Detect which cell encompasses the target text, then output its [X, Y] center coordinate. 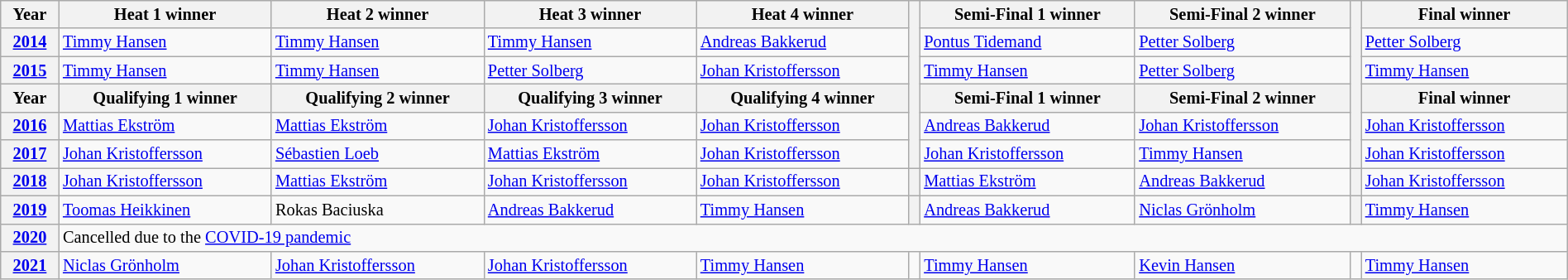
2021 [30, 265]
Heat 4 winner [802, 14]
Heat 2 winner [377, 14]
Cancelled due to the COVID-19 pandemic [813, 238]
2018 [30, 181]
2015 [30, 70]
Qualifying 1 winner [165, 98]
Heat 1 winner [165, 14]
Qualifying 2 winner [377, 98]
2020 [30, 238]
Toomas Heikkinen [165, 210]
2019 [30, 210]
Qualifying 3 winner [590, 98]
2014 [30, 42]
2016 [30, 126]
Qualifying 4 winner [802, 98]
Kevin Hansen [1242, 265]
Rokas Baciuska [377, 210]
Pontus Tidemand [1027, 42]
Heat 3 winner [590, 14]
Sébastien Loeb [377, 154]
2017 [30, 154]
